Provide the (X, Y) coordinate of the cell's center where the given text is located.  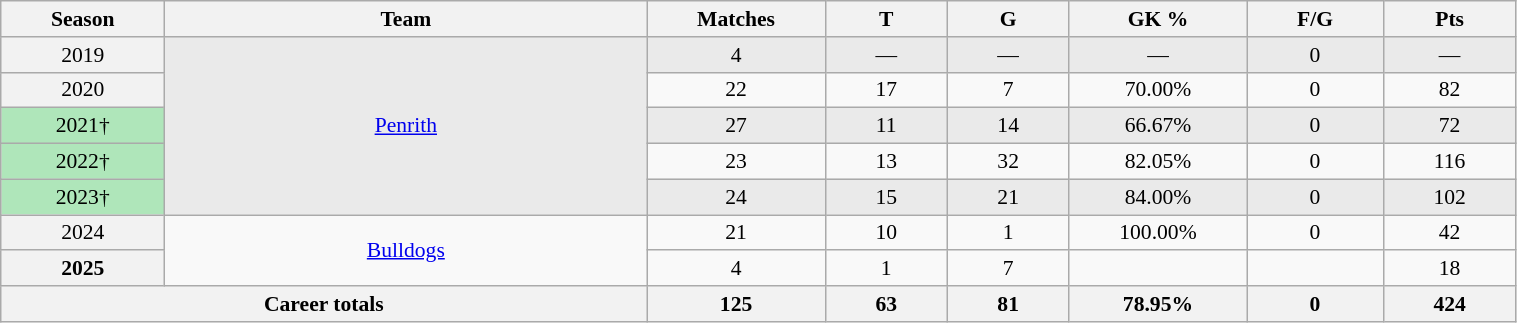
Team (406, 19)
2022† (83, 162)
15 (886, 197)
116 (1450, 162)
22 (736, 90)
100.00% (1158, 233)
2019 (83, 55)
13 (886, 162)
84.00% (1158, 197)
72 (1450, 126)
102 (1450, 197)
GK % (1158, 19)
14 (1008, 126)
2021† (83, 126)
70.00% (1158, 90)
Pts (1450, 19)
10 (886, 233)
Matches (736, 19)
17 (886, 90)
63 (886, 304)
2025 (83, 269)
Career totals (324, 304)
2020 (83, 90)
2024 (83, 233)
32 (1008, 162)
24 (736, 197)
G (1008, 19)
82.05% (1158, 162)
11 (886, 126)
Bulldogs (406, 250)
78.95% (1158, 304)
2023† (83, 197)
18 (1450, 269)
23 (736, 162)
42 (1450, 233)
125 (736, 304)
T (886, 19)
Penrith (406, 126)
27 (736, 126)
424 (1450, 304)
F/G (1315, 19)
82 (1450, 90)
66.67% (1158, 126)
81 (1008, 304)
Season (83, 19)
